Provide the [x, y] coordinate of the cell's center where the given text is located.  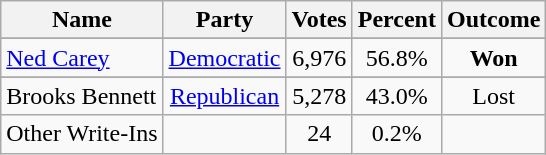
5,278 [319, 96]
Brooks Bennett [82, 96]
Democratic [224, 58]
Votes [319, 20]
Party [224, 20]
0.2% [396, 134]
Won [493, 58]
Name [82, 20]
Outcome [493, 20]
56.8% [396, 58]
Republican [224, 96]
6,976 [319, 58]
43.0% [396, 96]
Percent [396, 20]
Ned Carey [82, 58]
Lost [493, 96]
24 [319, 134]
Other Write-Ins [82, 134]
